Identify which cell holds the provided text, then report its (x, y) central coordinate. 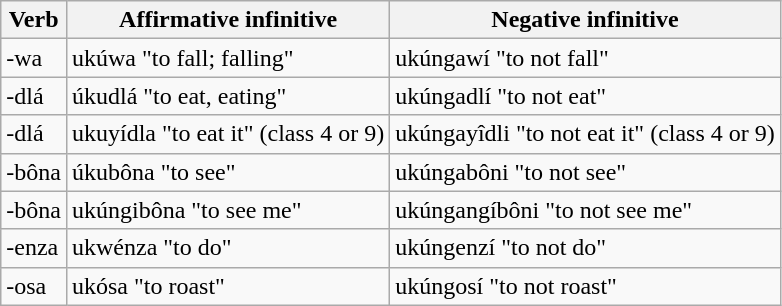
úkubôna "to see" (228, 172)
ukuyídla "to eat it" (class 4 or 9) (228, 134)
ukúngabôni "to not see" (586, 172)
-enza (34, 248)
ukúngadlí "to not eat" (586, 96)
Affirmative infinitive (228, 20)
ukósa "to roast" (228, 286)
ukúngayîdli "to not eat it" (class 4 or 9) (586, 134)
ukúngibôna "to see me" (228, 210)
Verb (34, 20)
úkudlá "to eat, eating" (228, 96)
ukúngangíbôni "to not see me" (586, 210)
-wa (34, 58)
ukwénza "to do" (228, 248)
ukúngosí "to not roast" (586, 286)
ukúwa "to fall; falling" (228, 58)
-osa (34, 286)
Negative infinitive (586, 20)
ukúngawí "to not fall" (586, 58)
ukúngenzí "to not do" (586, 248)
